Scan for the cell matching the given text and deliver its (x, y) coordinate at center. 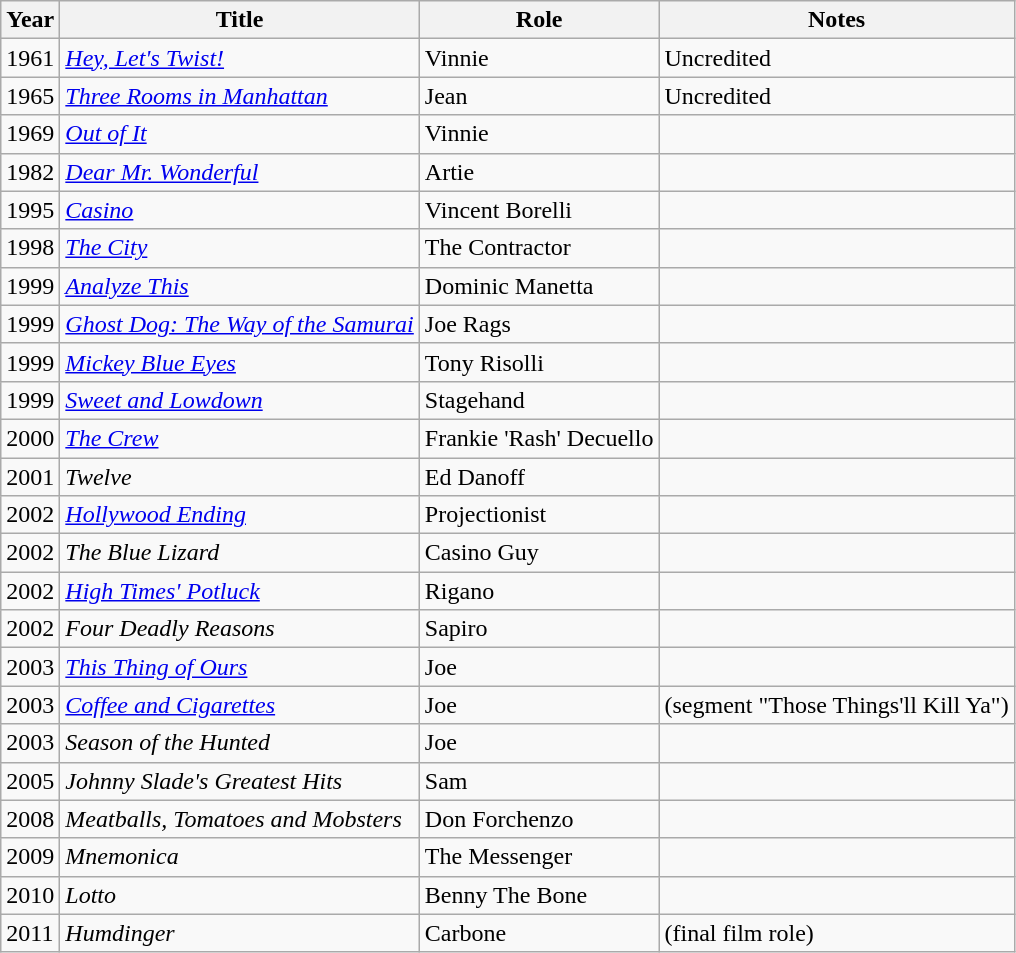
Benny The Bone (539, 895)
Ghost Dog: The Way of the Samurai (240, 324)
The Messenger (539, 857)
Meatballs, Tomatoes and Mobsters (240, 819)
High Times' Potluck (240, 591)
This Thing of Ours (240, 667)
Ed Danoff (539, 477)
The Crew (240, 438)
Hey, Let's Twist! (240, 58)
Dear Mr. Wonderful (240, 172)
Lotto (240, 895)
Humdinger (240, 933)
Coffee and Cigarettes (240, 705)
Jean (539, 96)
Role (539, 20)
The Contractor (539, 248)
1998 (30, 248)
Casino Guy (539, 553)
Vincent Borelli (539, 210)
Sweet and Lowdown (240, 400)
Rigano (539, 591)
Out of It (240, 134)
(segment "Those Things'll Kill Ya") (836, 705)
Season of the Hunted (240, 743)
Analyze This (240, 286)
Tony Risolli (539, 362)
1995 (30, 210)
Sapiro (539, 629)
2008 (30, 819)
Mnemonica (240, 857)
Notes (836, 20)
2009 (30, 857)
1961 (30, 58)
Frankie 'Rash' Decuello (539, 438)
Three Rooms in Manhattan (240, 96)
(final film role) (836, 933)
The City (240, 248)
2000 (30, 438)
2001 (30, 477)
1965 (30, 96)
Mickey Blue Eyes (240, 362)
Dominic Manetta (539, 286)
Artie (539, 172)
Twelve (240, 477)
Hollywood Ending (240, 515)
Don Forchenzo (539, 819)
2010 (30, 895)
Projectionist (539, 515)
Johnny Slade's Greatest Hits (240, 781)
1982 (30, 172)
Title (240, 20)
Carbone (539, 933)
Year (30, 20)
Casino (240, 210)
Stagehand (539, 400)
Four Deadly Reasons (240, 629)
2005 (30, 781)
Joe Rags (539, 324)
The Blue Lizard (240, 553)
1969 (30, 134)
2011 (30, 933)
Sam (539, 781)
